Scan for the cell matching the given text and deliver its [x, y] coordinate at center. 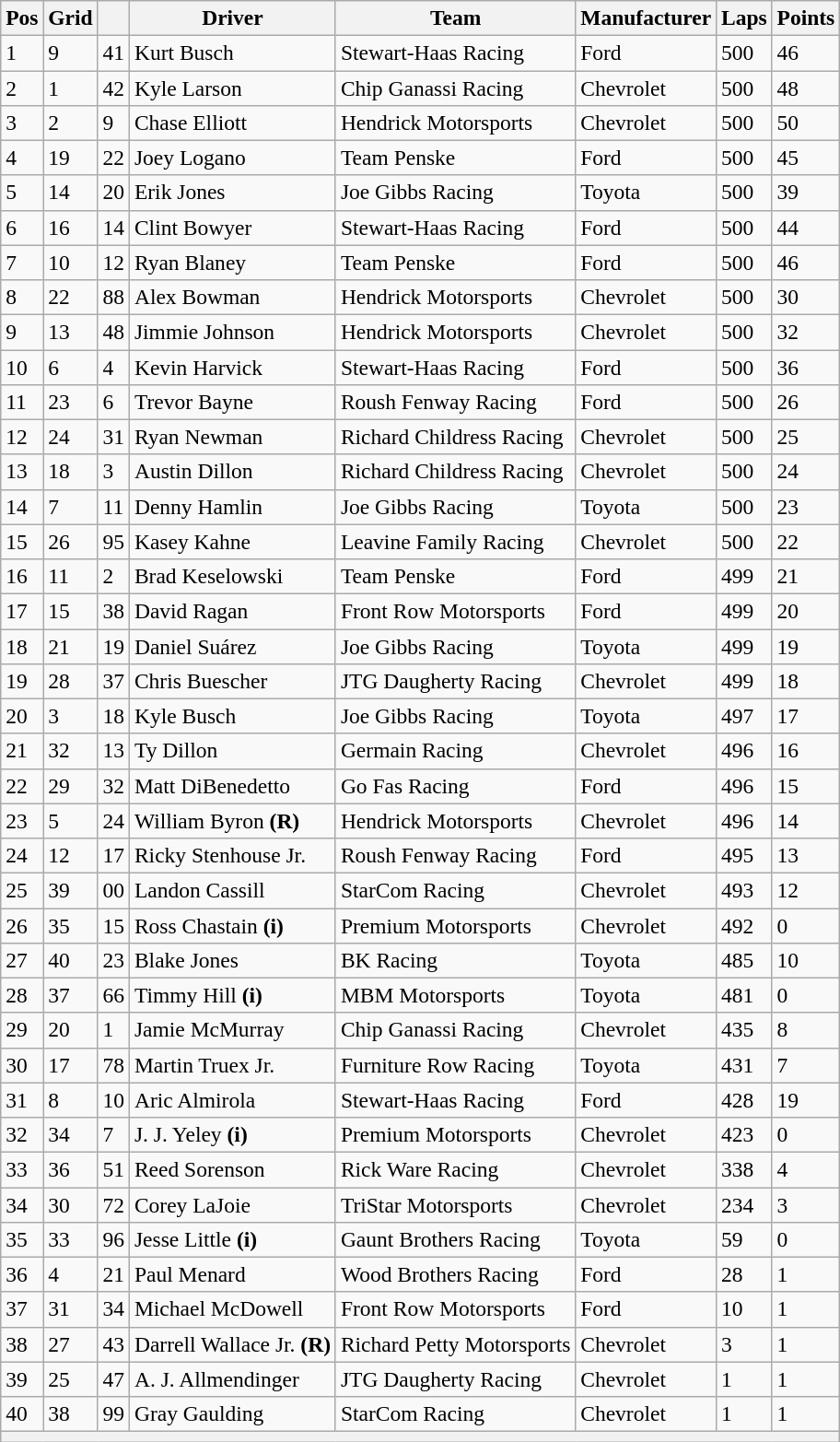
Erik Jones [232, 193]
428 [744, 1100]
Team [455, 18]
BK Racing [455, 960]
Jamie McMurray [232, 1030]
42 [113, 88]
431 [744, 1065]
Brad Keselowski [232, 576]
435 [744, 1030]
Kasey Kahne [232, 542]
J. J. Yeley (i) [232, 1134]
Austin Dillon [232, 472]
41 [113, 53]
Ryan Newman [232, 437]
492 [744, 925]
Furniture Row Racing [455, 1065]
43 [113, 1344]
Ross Chastain (i) [232, 925]
Landon Cassill [232, 890]
Grid [70, 18]
Daniel Suárez [232, 646]
497 [744, 716]
Michael McDowell [232, 1309]
Kurt Busch [232, 53]
485 [744, 960]
MBM Motorsports [455, 995]
47 [113, 1379]
00 [113, 890]
Reed Sorenson [232, 1169]
Blake Jones [232, 960]
Wood Brothers Racing [455, 1274]
TriStar Motorsports [455, 1204]
481 [744, 995]
Trevor Bayne [232, 402]
Laps [744, 18]
Clint Bowyer [232, 228]
Alex Bowman [232, 297]
Leavine Family Racing [455, 542]
96 [113, 1239]
66 [113, 995]
Kevin Harvick [232, 367]
Go Fas Racing [455, 786]
Germain Racing [455, 751]
78 [113, 1065]
Paul Menard [232, 1274]
Ricky Stenhouse Jr. [232, 855]
Denny Hamlin [232, 507]
Kyle Larson [232, 88]
Richard Petty Motorsports [455, 1344]
Corey LaJoie [232, 1204]
A. J. Allmendinger [232, 1379]
Ty Dillon [232, 751]
88 [113, 297]
Pos [22, 18]
59 [744, 1239]
Jesse Little (i) [232, 1239]
Points [806, 18]
50 [806, 123]
495 [744, 855]
234 [744, 1204]
44 [806, 228]
493 [744, 890]
99 [113, 1413]
Chris Buescher [232, 681]
Gaunt Brothers Racing [455, 1239]
Driver [232, 18]
Chase Elliott [232, 123]
Aric Almirola [232, 1100]
Gray Gaulding [232, 1413]
Timmy Hill (i) [232, 995]
Matt DiBenedetto [232, 786]
95 [113, 542]
Rick Ware Racing [455, 1169]
423 [744, 1134]
Martin Truex Jr. [232, 1065]
72 [113, 1204]
Darrell Wallace Jr. (R) [232, 1344]
45 [806, 158]
David Ragan [232, 611]
Joey Logano [232, 158]
Jimmie Johnson [232, 332]
51 [113, 1169]
Kyle Busch [232, 716]
Manufacturer [647, 18]
William Byron (R) [232, 821]
Ryan Blaney [232, 263]
338 [744, 1169]
